Extract the (x, y) coordinate from the center of the cell holding the provided text.  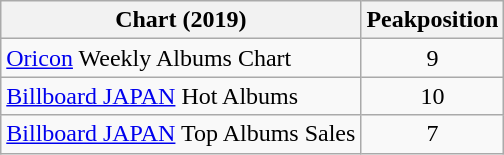
9 (432, 58)
10 (432, 96)
Billboard JAPAN Hot Albums (181, 96)
Peakposition (432, 20)
Billboard JAPAN Top Albums Sales (181, 134)
Chart (2019) (181, 20)
7 (432, 134)
Oricon Weekly Albums Chart (181, 58)
